Identify which cell holds the provided text, then report its (x, y) central coordinate. 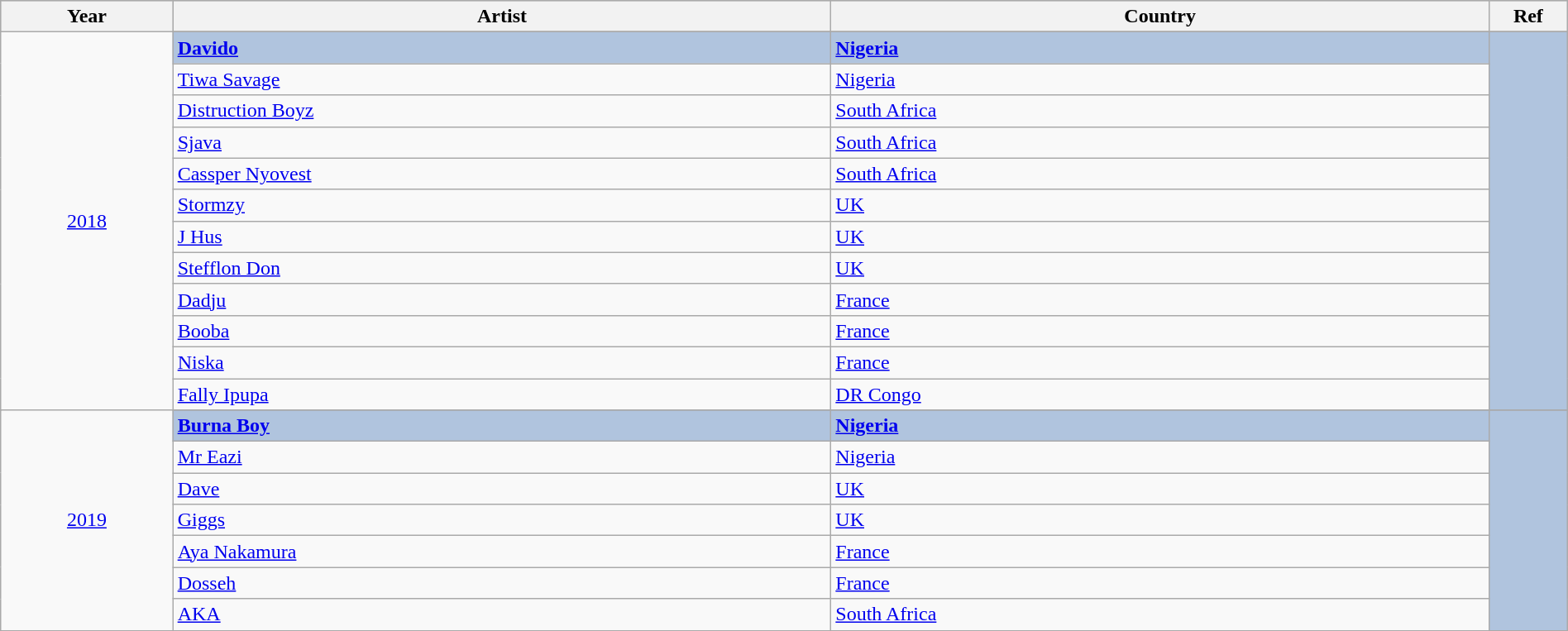
Country (1160, 17)
Dadju (502, 299)
Ref (1528, 17)
Davido (502, 48)
Year (87, 17)
Mr Eazi (502, 457)
Giggs (502, 520)
Aya Nakamura (502, 552)
Niska (502, 362)
Fally Ipupa (502, 394)
Cassper Nyovest (502, 174)
2019 (87, 520)
Stormzy (502, 205)
Distruction Boyz (502, 111)
Dave (502, 489)
Tiwa Savage (502, 79)
Dosseh (502, 583)
Stefflon Don (502, 268)
Sjava (502, 142)
J Hus (502, 237)
AKA (502, 614)
Booba (502, 331)
Burna Boy (502, 426)
Artist (502, 17)
DR Congo (1160, 394)
2018 (87, 222)
